Identify which cell holds the provided text, then report its [x, y] central coordinate. 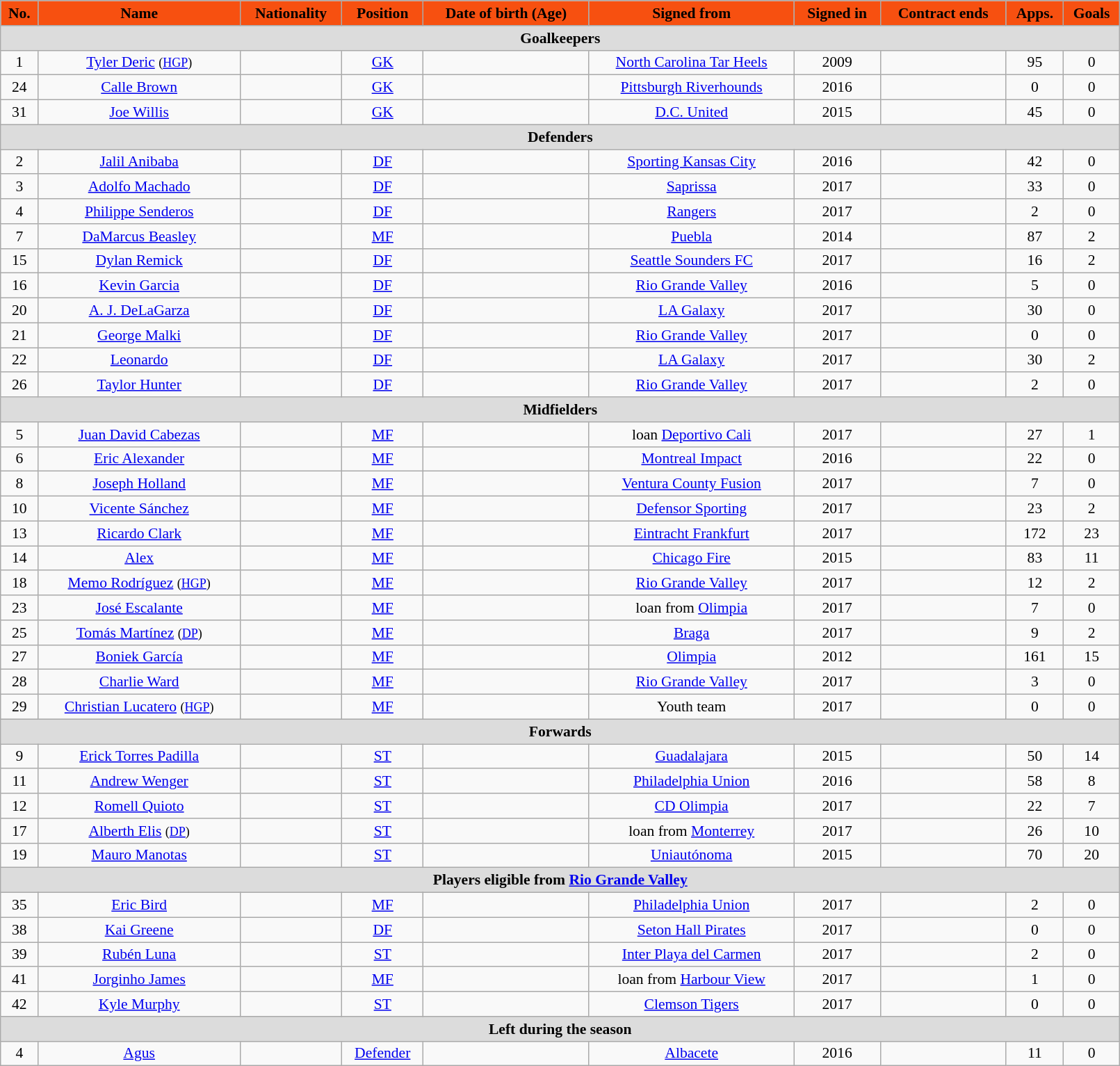
Goalkeepers [560, 38]
Apps. [1034, 13]
Ricardo Clark [139, 533]
Rangers [691, 211]
loan from Olimpia [691, 608]
Players eligible from Rio Grande Valley [560, 880]
Rubén Luna [139, 955]
Tomás Martínez (DP) [139, 633]
Erick Torres Padilla [139, 757]
2009 [837, 63]
Guadalajara [691, 757]
Leonardo [139, 360]
Nationality [291, 13]
DaMarcus Beasley [139, 236]
Saprissa [691, 187]
35 [19, 905]
41 [19, 980]
38 [19, 930]
2014 [837, 236]
Boniek García [139, 657]
Left during the season [560, 1029]
33 [1034, 187]
Andrew Wenger [139, 782]
Pittsburgh Riverhounds [691, 88]
Taylor Hunter [139, 385]
Goals [1091, 13]
Defensor Sporting [691, 509]
21 [19, 335]
70 [1034, 855]
Braga [691, 633]
Agus [139, 1053]
24 [19, 88]
A. J. DeLaGarza [139, 311]
Puebla [691, 236]
28 [19, 682]
6 [19, 459]
Alberth Elis (DP) [139, 831]
Forwards [560, 732]
29 [19, 707]
Signed from [691, 13]
Juan David Cabezas [139, 435]
Contract ends [943, 13]
Eintracht Frankfurt [691, 533]
Jorginho James [139, 980]
Date of birth (Age) [506, 13]
Eric Bird [139, 905]
Mauro Manotas [139, 855]
Tyler Deric (HGP) [139, 63]
Kevin Garcia [139, 286]
50 [1034, 757]
Seton Hall Pirates [691, 930]
Seattle Sounders FC [691, 261]
83 [1034, 558]
19 [19, 855]
loan Deportivo Cali [691, 435]
Kyle Murphy [139, 1004]
18 [19, 583]
Youth team [691, 707]
17 [19, 831]
Vicente Sánchez [139, 509]
87 [1034, 236]
Albacete [691, 1053]
Name [139, 13]
Montreal Impact [691, 459]
Olimpia [691, 657]
58 [1034, 782]
Charlie Ward [139, 682]
Chicago Fire [691, 558]
loan from Harbour View [691, 980]
172 [1034, 533]
Kai Greene [139, 930]
Calle Brown [139, 88]
José Escalante [139, 608]
95 [1034, 63]
No. [19, 13]
loan from Monterrey [691, 831]
D.C. United [691, 113]
Ventura County Fusion [691, 484]
Inter Playa del Carmen [691, 955]
Joseph Holland [139, 484]
Sporting Kansas City [691, 162]
CD Olimpia [691, 806]
39 [19, 955]
161 [1034, 657]
Adolfo Machado [139, 187]
Alex [139, 558]
45 [1034, 113]
Defender [382, 1053]
North Carolina Tar Heels [691, 63]
Clemson Tigers [691, 1004]
31 [19, 113]
Midfielders [560, 410]
Christian Lucatero (HGP) [139, 707]
Position [382, 13]
Romell Quioto [139, 806]
13 [19, 533]
Joe Willis [139, 113]
Dylan Remick [139, 261]
2012 [837, 657]
Signed in [837, 13]
Eric Alexander [139, 459]
Defenders [560, 137]
Memo Rodríguez (HGP) [139, 583]
George Malki [139, 335]
Philippe Senderos [139, 211]
Uniautónoma [691, 855]
25 [19, 633]
Jalil Anibaba [139, 162]
